Output the [X, Y] coordinate of the center of the cell containing the given text.  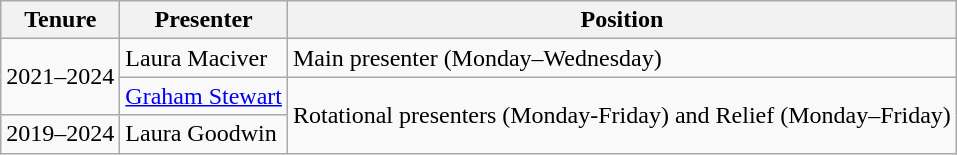
Rotational presenters (Monday-Friday) and Relief (Monday–Friday) [622, 115]
Main presenter (Monday–Wednesday) [622, 58]
Position [622, 20]
Laura Maciver [204, 58]
2019–2024 [60, 134]
Laura Goodwin [204, 134]
Graham Stewart [204, 96]
2021–2024 [60, 77]
Presenter [204, 20]
Tenure [60, 20]
